Scan for the cell matching the given text and deliver its [x, y] coordinate at center. 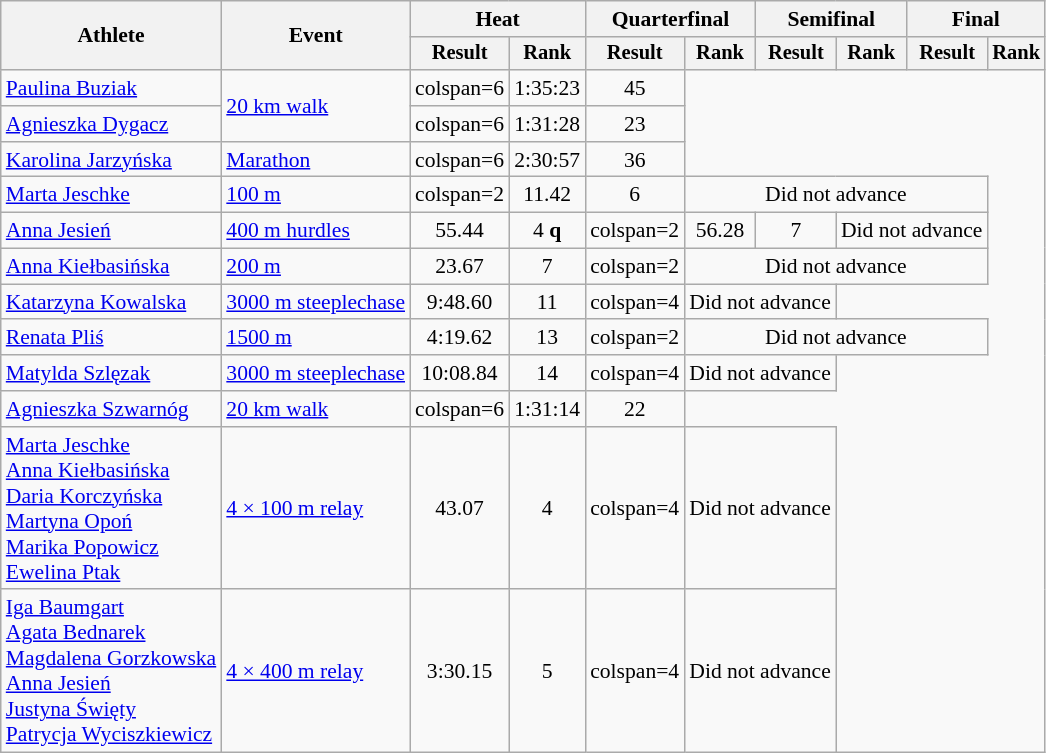
23 [634, 124]
23.67 [460, 267]
14 [547, 373]
Agnieszka Dygacz [112, 124]
200 m [316, 267]
Heat [498, 19]
Marta Jeschke [112, 195]
Katarzyna Kowalska [112, 302]
Paulina Buziak [112, 88]
Renata Pliś [112, 338]
5 [547, 672]
Iga BaumgartAgata BednarekMagdalena GorzkowskaAnna JesieńJustyna ŚwiętyPatrycja Wyciszkiewicz [112, 672]
Agnieszka Szwarnóg [112, 409]
10:08.84 [460, 373]
6 [634, 195]
36 [634, 160]
22 [634, 409]
43.07 [460, 508]
Quarterfinal [670, 19]
Karolina Jarzyńska [112, 160]
1500 m [316, 338]
13 [547, 338]
Final [976, 19]
1:31:14 [547, 409]
4 × 400 m relay [316, 672]
Marathon [316, 160]
9:48.60 [460, 302]
11.42 [547, 195]
55.44 [460, 231]
1:31:28 [547, 124]
Marta JeschkeAnna KiełbasińskaDaria KorczyńskaMartyna OpońMarika PopowiczEwelina Ptak [112, 508]
1:35:23 [547, 88]
400 m hurdles [316, 231]
45 [634, 88]
Athlete [112, 36]
4 × 100 m relay [316, 508]
100 m [316, 195]
2:30:57 [547, 160]
Matylda Szlęzak [112, 373]
Event [316, 36]
4:19.62 [460, 338]
Anna Kiełbasińska [112, 267]
56.28 [720, 231]
Semifinal [832, 19]
4 q [547, 231]
4 [547, 508]
3:30.15 [460, 672]
Anna Jesień [112, 231]
11 [547, 302]
